Scan for the cell matching the given text and deliver its [x, y] coordinate at center. 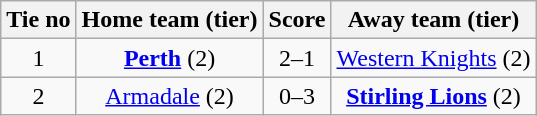
Score [297, 20]
Armadale (2) [170, 96]
Stirling Lions (2) [434, 96]
2–1 [297, 58]
Home team (tier) [170, 20]
Tie no [38, 20]
1 [38, 58]
0–3 [297, 96]
Perth (2) [170, 58]
Away team (tier) [434, 20]
Western Knights (2) [434, 58]
2 [38, 96]
